From the cell containing the given text, extract its center point as [X, Y] coordinate. 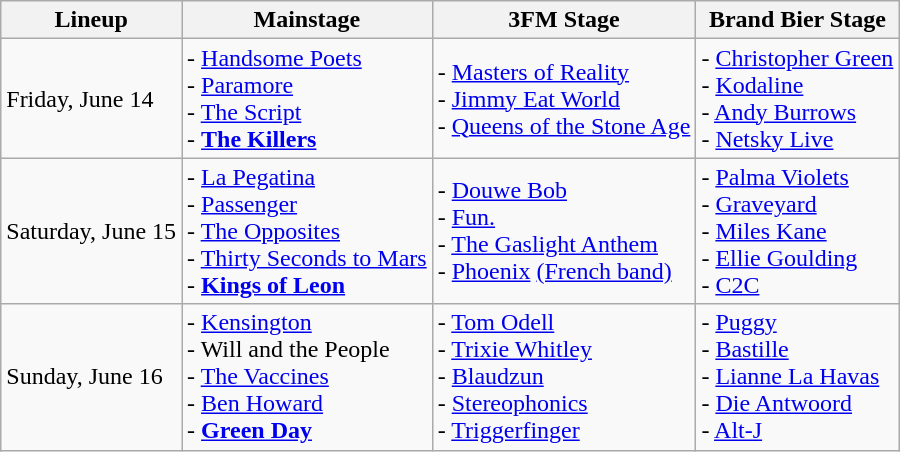
- Douwe Bob- Fun.- The Gaslight Anthem- Phoenix (French band) [564, 231]
Friday, June 14 [92, 98]
- Handsome Poets- Paramore- The Script- The Killers [308, 98]
- Masters of Reality- Jimmy Eat World- Queens of the Stone Age [564, 98]
Saturday, June 15 [92, 231]
- Puggy- Bastille- Lianne La Havas- Die Antwoord- Alt-J [798, 377]
Lineup [92, 20]
Mainstage [308, 20]
Sunday, June 16 [92, 377]
- Palma Violets- Graveyard- Miles Kane- Ellie Goulding- C2C [798, 231]
- Christopher Green- Kodaline- Andy Burrows- Netsky Live [798, 98]
3FM Stage [564, 20]
- Tom Odell- Trixie Whitley- Blaudzun- Stereophonics- Triggerfinger [564, 377]
- Kensington- Will and the People- The Vaccines- Ben Howard- Green Day [308, 377]
- La Pegatina- Passenger- The Opposites- Thirty Seconds to Mars- Kings of Leon [308, 231]
Brand Bier Stage [798, 20]
